Return (x, y) of the center of cell containing provided text 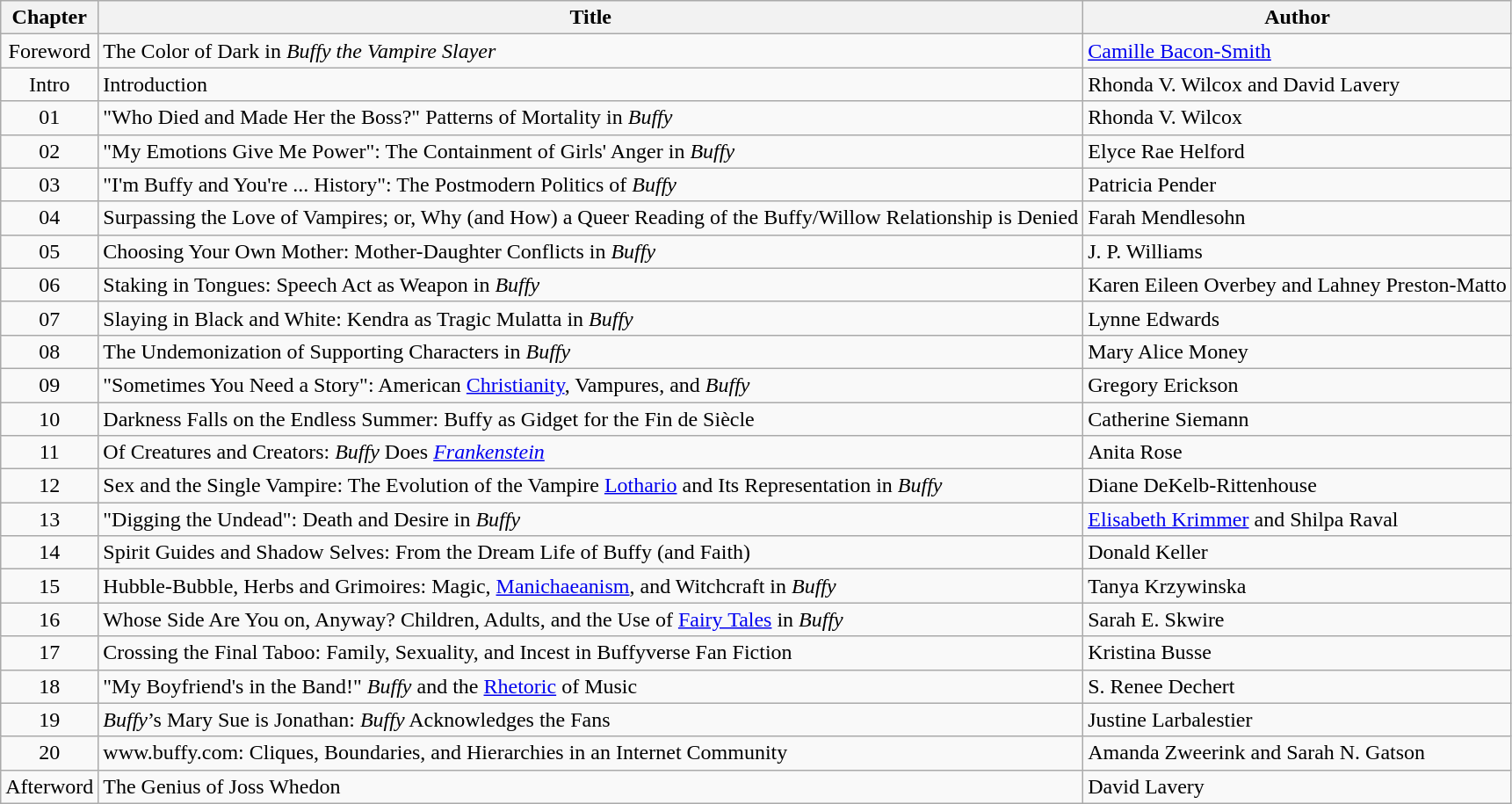
Chapter (49, 18)
01 (49, 118)
Donald Keller (1298, 553)
Sarah E. Skwire (1298, 619)
15 (49, 586)
03 (49, 185)
Elyce Rae Helford (1298, 151)
David Lavery (1298, 786)
Crossing the Final Taboo: Family, Sexuality, and Incest in Buffyverse Fan Fiction (590, 653)
Author (1298, 18)
The Genius of Joss Whedon (590, 786)
The Color of Dark in Buffy the Vampire Slayer (590, 51)
Elisabeth Krimmer and Shilpa Raval (1298, 519)
19 (49, 720)
Justine Larbalestier (1298, 720)
20 (49, 753)
16 (49, 619)
The Undemonization of Supporting Characters in Buffy (590, 351)
Anita Rose (1298, 453)
Surpassing the Love of Vampires; or, Why (and How) a Queer Reading of the Buffy/Willow Relationship is Denied (590, 218)
S. Renee Dechert (1298, 686)
06 (49, 285)
Intro (49, 84)
Buffy’s Mary Sue is Jonathan: Buffy Acknowledges the Fans (590, 720)
05 (49, 251)
Lynne Edwards (1298, 318)
Staking in Tongues: Speech Act as Weapon in Buffy (590, 285)
Patricia Pender (1298, 185)
Tanya Krzywinska (1298, 586)
08 (49, 351)
04 (49, 218)
07 (49, 318)
Spirit Guides and Shadow Selves: From the Dream Life of Buffy (and Faith) (590, 553)
"I'm Buffy and You're ... History": The Postmodern Politics of Buffy (590, 185)
"Who Died and Made Her the Boss?" Patterns of Mortality in Buffy (590, 118)
Darkness Falls on the Endless Summer: Buffy as Gidget for the Fin de Siècle (590, 419)
Choosing Your Own Mother: Mother-Daughter Conflicts in Buffy (590, 251)
14 (49, 553)
Rhonda V. Wilcox (1298, 118)
18 (49, 686)
09 (49, 385)
Catherine Siemann (1298, 419)
Kristina Busse (1298, 653)
"Digging the Undead": Death and Desire in Buffy (590, 519)
Slaying in Black and White: Kendra as Tragic Mulatta in Buffy (590, 318)
www.buffy.com: Cliques, Boundaries, and Hierarchies in an Internet Community (590, 753)
"My Boyfriend's in the Band!" Buffy and the Rhetoric of Music (590, 686)
11 (49, 453)
02 (49, 151)
13 (49, 519)
Introduction (590, 84)
Foreword (49, 51)
Whose Side Are You on, Anyway? Children, Adults, and the Use of Fairy Tales in Buffy (590, 619)
Afterword (49, 786)
Of Creatures and Creators: Buffy Does Frankenstein (590, 453)
Mary Alice Money (1298, 351)
Amanda Zweerink and Sarah N. Gatson (1298, 753)
Hubble-Bubble, Herbs and Grimoires: Magic, Manichaeanism, and Witchcraft in Buffy (590, 586)
Title (590, 18)
Rhonda V. Wilcox and David Lavery (1298, 84)
Camille Bacon-Smith (1298, 51)
10 (49, 419)
"My Emotions Give Me Power": The Containment of Girls' Anger in Buffy (590, 151)
Farah Mendlesohn (1298, 218)
J. P. Williams (1298, 251)
Gregory Erickson (1298, 385)
Diane DeKelb-Rittenhouse (1298, 486)
17 (49, 653)
"Sometimes You Need a Story": American Christianity, Vampures, and Buffy (590, 385)
12 (49, 486)
Karen Eileen Overbey and Lahney Preston-Matto (1298, 285)
Sex and the Single Vampire: The Evolution of the Vampire Lothario and Its Representation in Buffy (590, 486)
